Provide the (X, Y) coordinate of the cell's center where the given text is located.  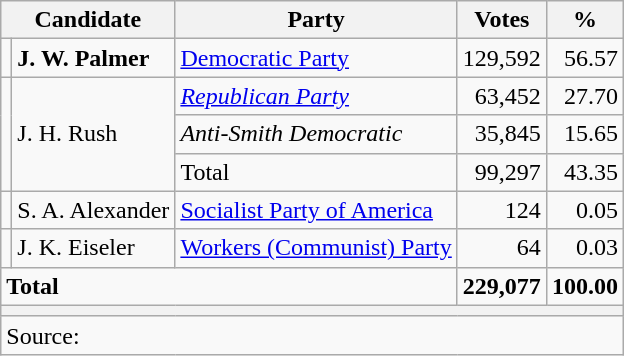
Party (316, 20)
0.03 (584, 248)
27.70 (584, 96)
Anti-Smith Democratic (316, 134)
129,592 (502, 58)
Democratic Party (316, 58)
J. H. Rush (94, 134)
124 (502, 210)
J. W. Palmer (94, 58)
Candidate (88, 20)
229,077 (502, 286)
J. K. Eiseler (94, 248)
% (584, 20)
56.57 (584, 58)
64 (502, 248)
35,845 (502, 134)
63,452 (502, 96)
Votes (502, 20)
100.00 (584, 286)
Republican Party (316, 96)
15.65 (584, 134)
Source: (312, 335)
0.05 (584, 210)
S. A. Alexander (94, 210)
Workers (Communist) Party (316, 248)
Socialist Party of America (316, 210)
43.35 (584, 172)
99,297 (502, 172)
